For the text-containing cell, return its midpoint in [X, Y] coordinate format. 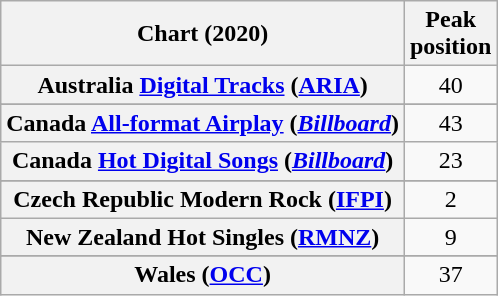
Australia Digital Tracks (ARIA) [203, 85]
Peak position [450, 34]
Canada Hot Digital Songs (Billboard) [203, 161]
Canada All-format Airplay (Billboard) [203, 123]
2 [450, 199]
Chart (2020) [203, 34]
43 [450, 123]
23 [450, 161]
37 [450, 275]
New Zealand Hot Singles (RMNZ) [203, 237]
9 [450, 237]
Czech Republic Modern Rock (IFPI) [203, 199]
Wales (OCC) [203, 275]
40 [450, 85]
